Determine the (X, Y) coordinate at the center of the cell enclosing the given text.  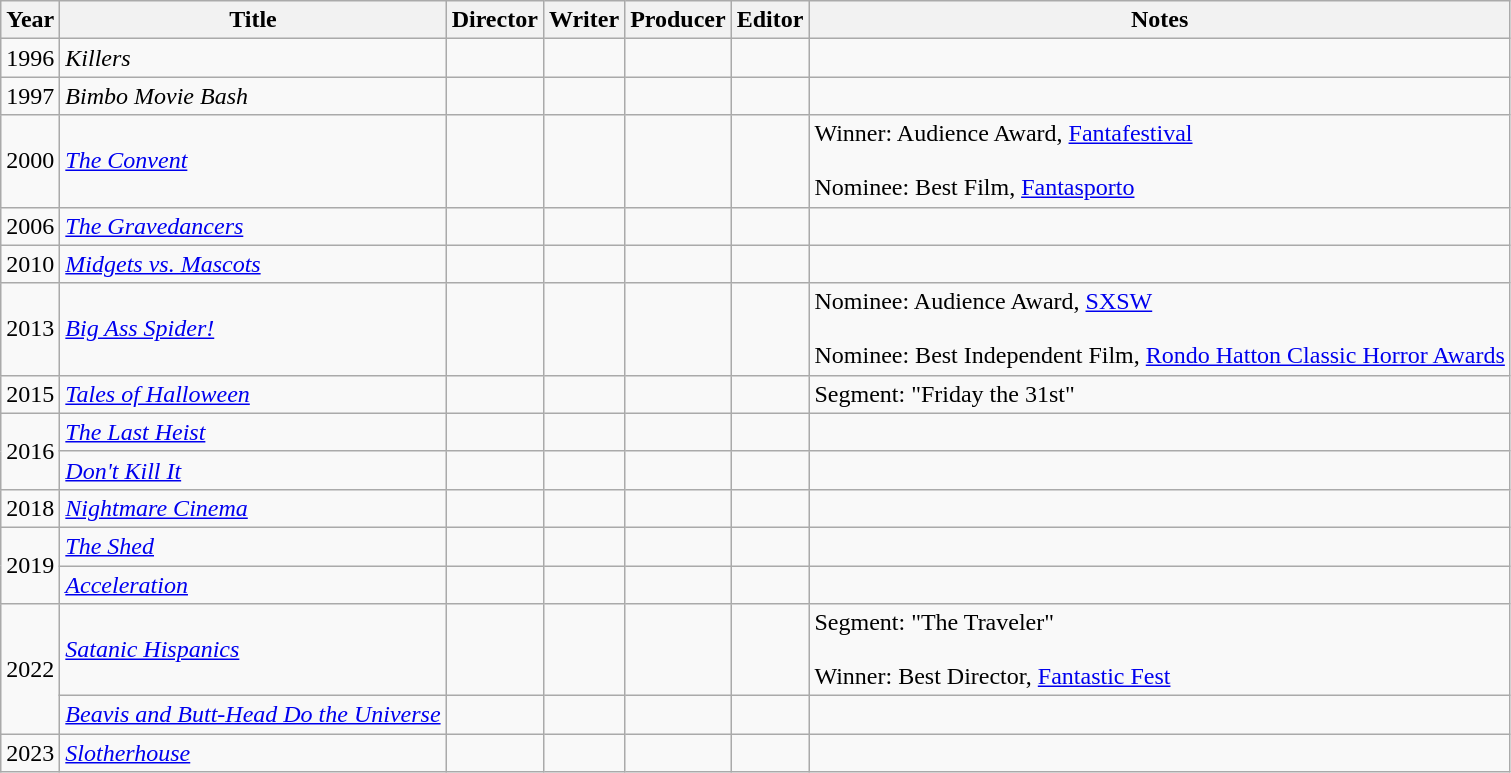
Segment: "The Traveler"Winner: Best Director, Fantastic Fest (1160, 650)
Year (30, 20)
1997 (30, 96)
Nightmare Cinema (253, 508)
2022 (30, 669)
Nominee: Audience Award, SXSWNominee: Best Independent Film, Rondo Hatton Classic Horror Awards (1160, 329)
Title (253, 20)
2006 (30, 226)
2015 (30, 394)
Beavis and Butt-Head Do the Universe (253, 715)
2023 (30, 753)
Director (494, 20)
2000 (30, 161)
Midgets vs. Mascots (253, 264)
2016 (30, 451)
2019 (30, 565)
2013 (30, 329)
Don't Kill It (253, 470)
Killers (253, 58)
2018 (30, 508)
Tales of Halloween (253, 394)
1996 (30, 58)
The Shed (253, 546)
Bimbo Movie Bash (253, 96)
Notes (1160, 20)
Editor (770, 20)
Producer (678, 20)
Writer (584, 20)
Big Ass Spider! (253, 329)
Slotherhouse (253, 753)
Acceleration (253, 585)
2010 (30, 264)
Satanic Hispanics (253, 650)
Segment: "Friday the 31st" (1160, 394)
Winner: Audience Award, FantafestivalNominee: Best Film, Fantasporto (1160, 161)
The Last Heist (253, 432)
The Gravedancers (253, 226)
The Convent (253, 161)
